Provide the [x, y] coordinate of the cell's center where the given text is located.  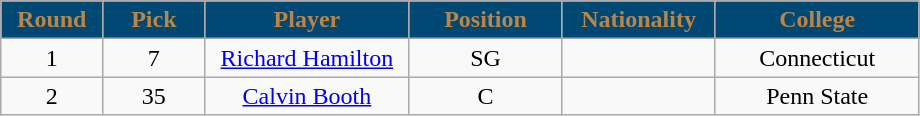
Round [52, 20]
7 [154, 58]
2 [52, 96]
C [486, 96]
SG [486, 58]
Player [307, 20]
35 [154, 96]
College [817, 20]
Penn State [817, 96]
Nationality [638, 20]
1 [52, 58]
Calvin Booth [307, 96]
Connecticut [817, 58]
Richard Hamilton [307, 58]
Pick [154, 20]
Position [486, 20]
